Detect which cell encompasses the target text, then output its [x, y] center coordinate. 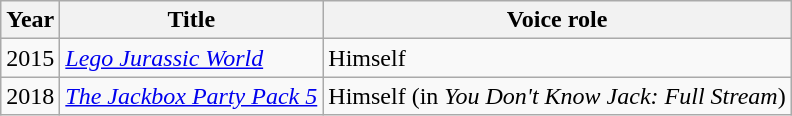
Voice role [557, 20]
The Jackbox Party Pack 5 [192, 96]
Lego Jurassic World [192, 58]
Year [30, 20]
2015 [30, 58]
Title [192, 20]
2018 [30, 96]
Himself [557, 58]
Himself (in You Don't Know Jack: Full Stream) [557, 96]
